Extract the (X, Y) coordinate from the center of the cell holding the provided text.  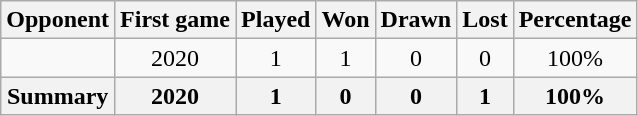
Drawn (416, 20)
Lost (485, 20)
First game (176, 20)
Played (276, 20)
Won (346, 20)
Percentage (575, 20)
Opponent (58, 20)
Summary (58, 96)
